Search for the cell housing the specified text and yield its (X, Y) center coordinate. 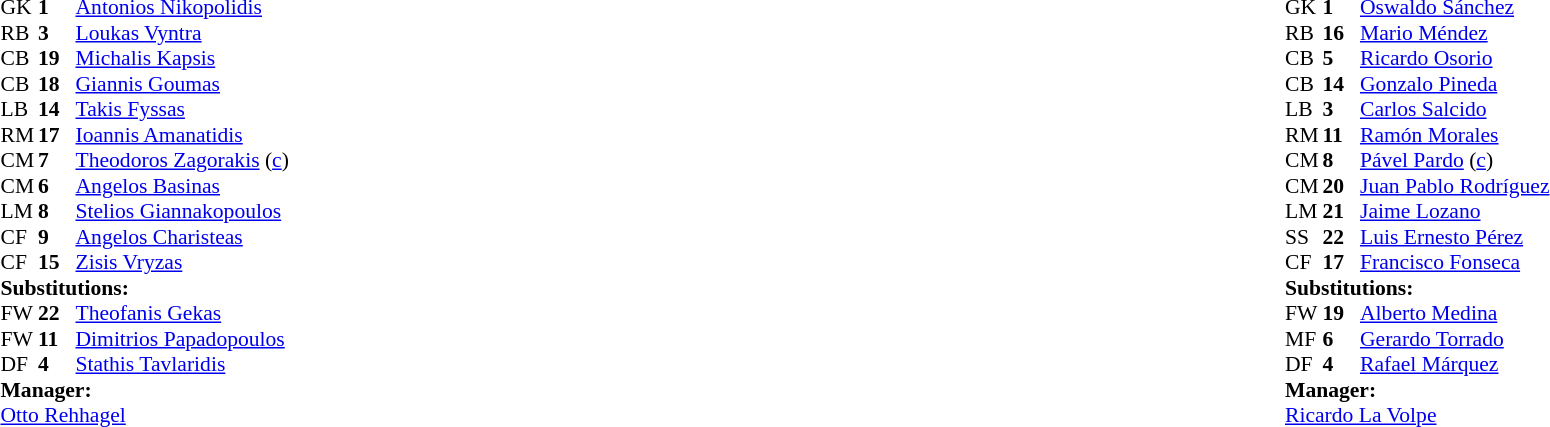
Zisis Vryzas (182, 263)
Ricardo Osorio (1454, 59)
Pável Pardo (c) (1454, 161)
Juan Pablo Rodríguez (1454, 186)
Michalis Kapsis (182, 59)
Stathis Tavlaridis (182, 365)
5 (1342, 59)
9 (57, 237)
21 (1342, 211)
SS (1304, 237)
18 (57, 84)
7 (57, 161)
Theodoros Zagorakis (c) (182, 161)
Takis Fyssas (182, 109)
Gonzalo Pineda (1454, 84)
Alberto Medina (1454, 313)
Angelos Basinas (182, 186)
Jaime Lozano (1454, 211)
20 (1342, 186)
Giannis Goumas (182, 84)
Rafael Márquez (1454, 365)
Carlos Salcido (1454, 109)
16 (1342, 33)
Ioannis Amanatidis (182, 135)
15 (57, 263)
Francisco Fonseca (1454, 263)
Ramón Morales (1454, 135)
Theofanis Gekas (182, 313)
Luis Ernesto Pérez (1454, 237)
Dimitrios Papadopoulos (182, 339)
Mario Méndez (1454, 33)
Gerardo Torrado (1454, 339)
Loukas Vyntra (182, 33)
Stelios Giannakopoulos (182, 211)
Angelos Charisteas (182, 237)
MF (1304, 339)
